Detect which cell encompasses the target text, then output its (X, Y) center coordinate. 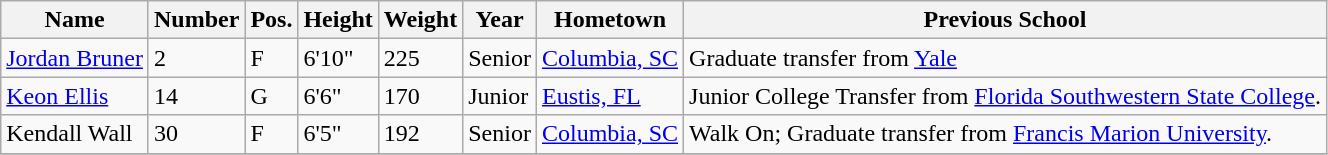
Junior (500, 96)
Graduate transfer from Yale (1006, 58)
Eustis, FL (610, 96)
192 (420, 134)
Keon Ellis (75, 96)
Junior College Transfer from Florida Southwestern State College. (1006, 96)
Jordan Bruner (75, 58)
225 (420, 58)
30 (196, 134)
Walk On; Graduate transfer from Francis Marion University. (1006, 134)
Pos. (272, 20)
Weight (420, 20)
Height (338, 20)
2 (196, 58)
6'5" (338, 134)
Kendall Wall (75, 134)
Name (75, 20)
6'6" (338, 96)
6'10" (338, 58)
Previous School (1006, 20)
Year (500, 20)
Hometown (610, 20)
G (272, 96)
170 (420, 96)
14 (196, 96)
Number (196, 20)
